Detect which cell encompasses the target text, then output its [X, Y] center coordinate. 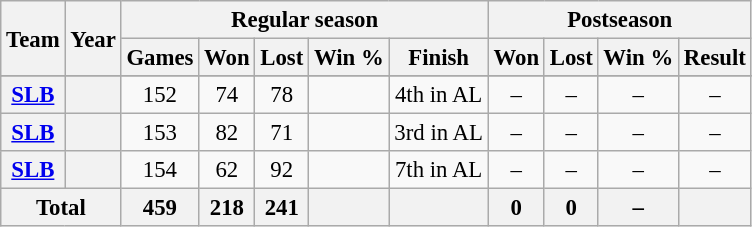
153 [160, 133]
Total [61, 208]
Year [93, 38]
Regular season [304, 20]
459 [160, 208]
241 [282, 208]
218 [227, 208]
3rd in AL [438, 133]
82 [227, 133]
4th in AL [438, 95]
Finish [438, 58]
7th in AL [438, 170]
Games [160, 58]
62 [227, 170]
71 [282, 133]
92 [282, 170]
152 [160, 95]
Postseason [620, 20]
74 [227, 95]
Result [716, 58]
78 [282, 95]
Team [33, 38]
154 [160, 170]
